Find where the given text appears and provide that cell's center as [x, y] coordinate. 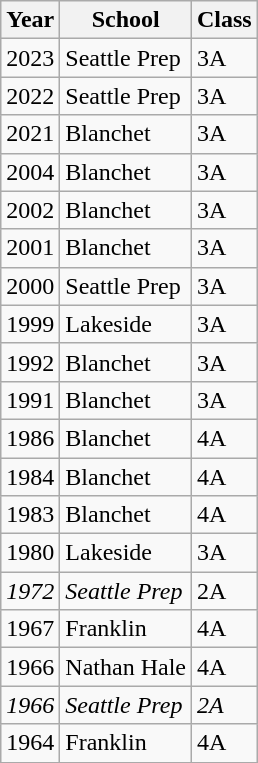
1980 [30, 553]
2001 [30, 248]
1972 [30, 591]
2000 [30, 286]
2021 [30, 134]
1964 [30, 743]
2022 [30, 96]
1999 [30, 324]
2002 [30, 210]
2023 [30, 58]
Class [224, 20]
1984 [30, 477]
2004 [30, 172]
1986 [30, 438]
Nathan Hale [126, 667]
1967 [30, 629]
1992 [30, 362]
1983 [30, 515]
Year [30, 20]
School [126, 20]
1991 [30, 400]
